Identify which cell holds the provided text, then report its [X, Y] central coordinate. 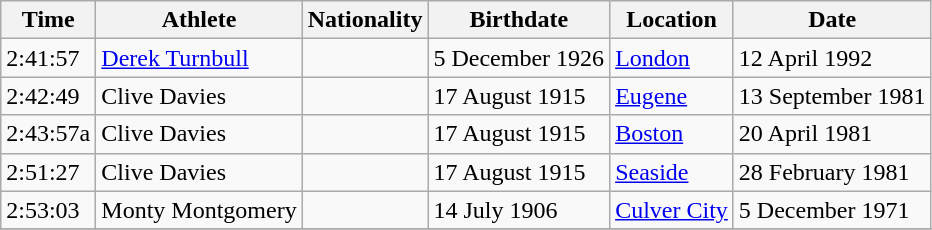
Time [48, 20]
2:51:27 [48, 172]
13 September 1981 [832, 96]
Seaside [672, 172]
20 April 1981 [832, 134]
Monty Montgomery [199, 210]
14 July 1906 [519, 210]
Culver City [672, 210]
Boston [672, 134]
Derek Turnbull [199, 58]
Birthdate [519, 20]
12 April 1992 [832, 58]
Athlete [199, 20]
5 December 1971 [832, 210]
Date [832, 20]
5 December 1926 [519, 58]
Location [672, 20]
Nationality [365, 20]
2:53:03 [48, 210]
2:43:57a [48, 134]
2:42:49 [48, 96]
28 February 1981 [832, 172]
Eugene [672, 96]
2:41:57 [48, 58]
London [672, 58]
